Locate the cell with the specified text and output its (X, Y) center coordinate. 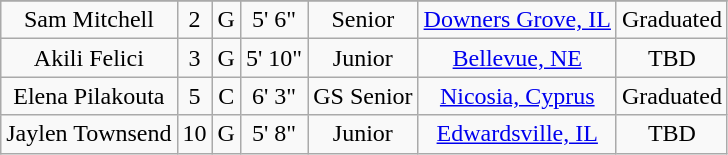
Elena Pilakouta (89, 96)
Akili Felici (89, 58)
Edwardsville, IL (517, 134)
GS Senior (363, 96)
6' 3" (274, 96)
Bellevue, NE (517, 58)
Downers Grove, IL (517, 20)
Jaylen Townsend (89, 134)
Sam Mitchell (89, 20)
Nicosia, Cyprus (517, 96)
C (226, 96)
10 (194, 134)
Senior (363, 20)
5' 10" (274, 58)
5 (194, 96)
3 (194, 58)
5' 8" (274, 134)
2 (194, 20)
5' 6" (274, 20)
